Capture the cell that displays the provided text and extract its [X, Y] central coordinate. 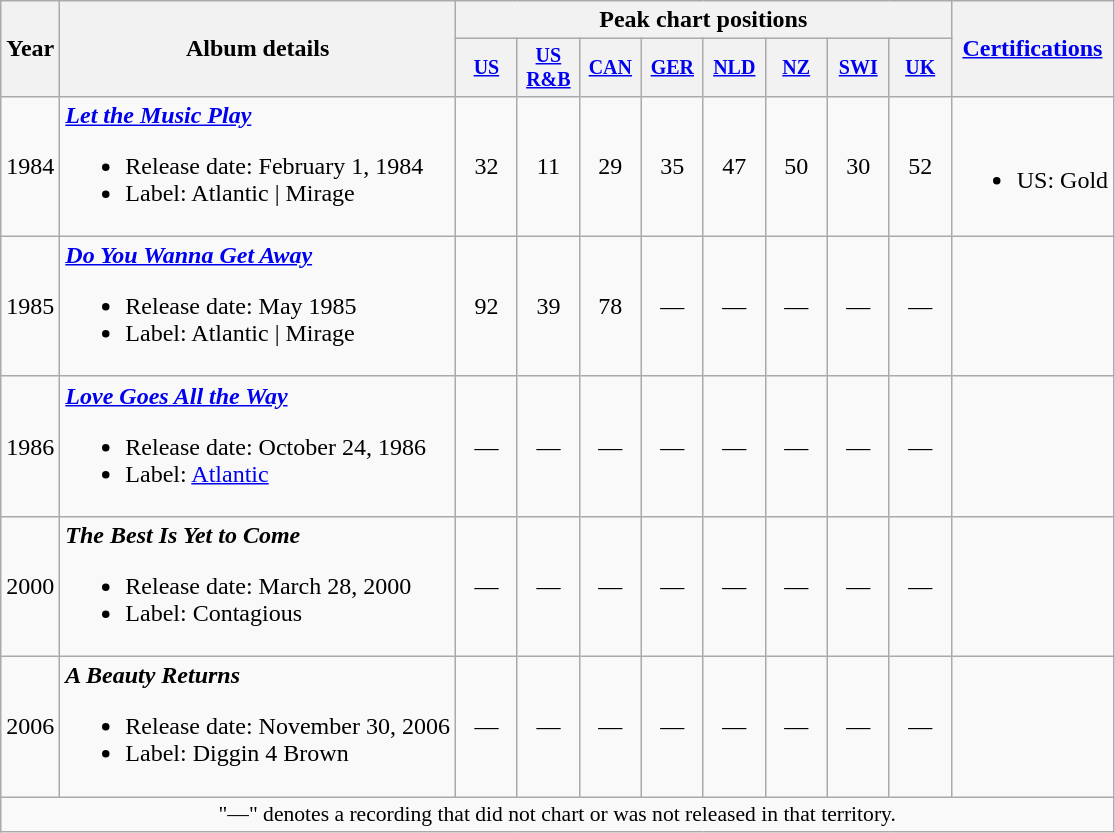
The Best Is Yet to ComeRelease date: March 28, 2000Label: Contagious [258, 586]
1984 [30, 166]
52 [920, 166]
29 [610, 166]
11 [548, 166]
1986 [30, 446]
50 [796, 166]
US [486, 68]
47 [734, 166]
Peak chart positions [703, 20]
NLD [734, 68]
78 [610, 306]
Year [30, 49]
Do You Wanna Get AwayRelease date: May 1985Label: Atlantic | Mirage [258, 306]
Certifications [1032, 49]
2006 [30, 727]
CAN [610, 68]
2000 [30, 586]
NZ [796, 68]
Let the Music PlayRelease date: February 1, 1984Label: Atlantic | Mirage [258, 166]
US: Gold [1032, 166]
GER [672, 68]
39 [548, 306]
35 [672, 166]
32 [486, 166]
Love Goes All the WayRelease date: October 24, 1986Label: Atlantic [258, 446]
1985 [30, 306]
92 [486, 306]
USR&B [548, 68]
Album details [258, 49]
"—" denotes a recording that did not chart or was not released in that territory. [558, 815]
A Beauty ReturnsRelease date: November 30, 2006Label: Diggin 4 Brown [258, 727]
UK [920, 68]
SWI [858, 68]
30 [858, 166]
